Pinpoint the cell where the given text exists, returning its (X, Y) midpoint coordinate. 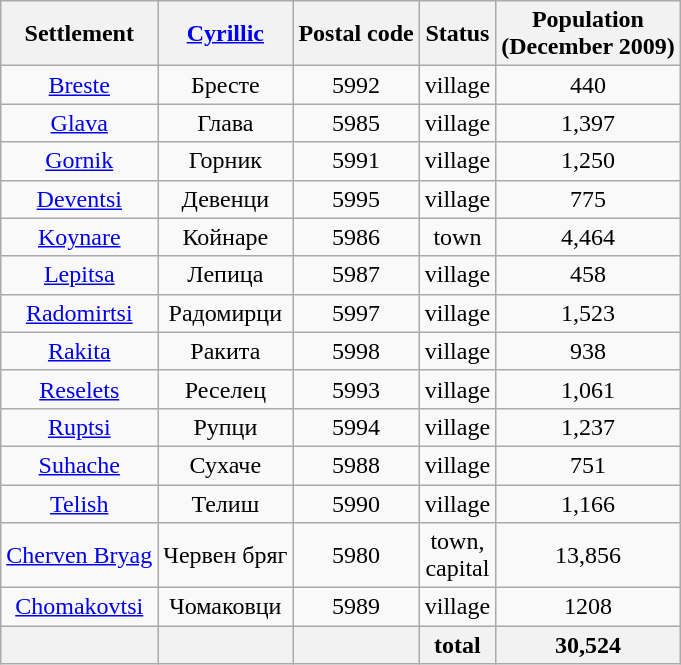
Telish (80, 503)
5997 (356, 313)
Cherven Bryag (80, 556)
Девенци (226, 199)
Gornik (80, 161)
5985 (356, 123)
Lepitsa (80, 275)
5992 (356, 85)
5988 (356, 465)
1,237 (588, 427)
Chomakovtsi (80, 607)
5994 (356, 427)
5989 (356, 607)
Population(December 2009) (588, 34)
Radomirtsi (80, 313)
Reselets (80, 389)
5993 (356, 389)
Koynare (80, 237)
5991 (356, 161)
Status (457, 34)
13,856 (588, 556)
1,397 (588, 123)
1208 (588, 607)
Rakita (80, 351)
5990 (356, 503)
town, capital (457, 556)
Червен бряг (226, 556)
total (457, 645)
1,250 (588, 161)
5998 (356, 351)
458 (588, 275)
775 (588, 199)
Postal code (356, 34)
Glava (80, 123)
1,061 (588, 389)
Сухаче (226, 465)
1,166 (588, 503)
Чомаковци (226, 607)
938 (588, 351)
Deventsi (80, 199)
Радомирци (226, 313)
Рупци (226, 427)
1,523 (588, 313)
5980 (356, 556)
5995 (356, 199)
Горник (226, 161)
440 (588, 85)
Глава (226, 123)
Suhache (80, 465)
Койнаре (226, 237)
751 (588, 465)
Лепица (226, 275)
Бресте (226, 85)
Settlement (80, 34)
Ruptsi (80, 427)
Ракита (226, 351)
4,464 (588, 237)
Телиш (226, 503)
Реселец (226, 389)
town (457, 237)
Cyrillic (226, 34)
5986 (356, 237)
5987 (356, 275)
Breste (80, 85)
30,524 (588, 645)
